Detect which cell encompasses the target text, then output its (x, y) center coordinate. 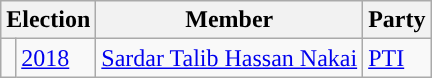
Member (230, 20)
Party (397, 20)
2018 (56, 58)
PTI (397, 58)
Election (48, 20)
Sardar Talib Hassan Nakai (230, 58)
